Return the (x, y) coordinate for the center point of the cell that contains the specified text.  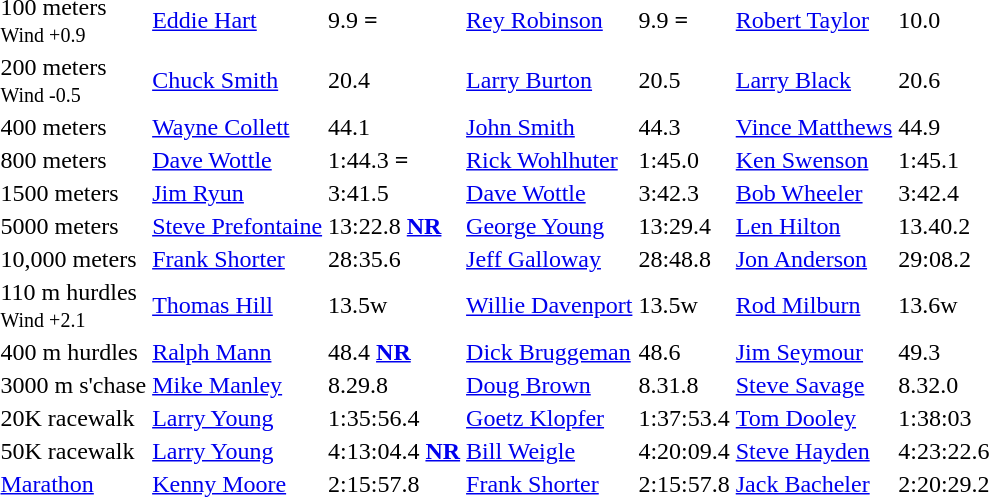
1:37:53.4 (684, 418)
48.4 NR (394, 352)
George Young (550, 226)
Tom Dooley (814, 418)
4:13:04.4 NR (394, 451)
Bob Wheeler (814, 193)
13:22.8 NR (394, 226)
Ralph Mann (238, 352)
Ken Swenson (814, 160)
John Smith (550, 127)
1:45.0 (684, 160)
Rick Wohlhuter (550, 160)
4:20:09.4 (684, 451)
8.31.8 (684, 385)
Dick Bruggeman (550, 352)
8.29.8 (394, 385)
20.5 (684, 80)
3:41.5 (394, 193)
Wayne Collett (238, 127)
Steve Prefontaine (238, 226)
Steve Savage (814, 385)
Larry Burton (550, 80)
28:48.8 (684, 259)
Willie Davenport (550, 306)
Len Hilton (814, 226)
Thomas Hill (238, 306)
13:29.4 (684, 226)
20.4 (394, 80)
Doug Brown (550, 385)
Jim Seymour (814, 352)
Frank Shorter (238, 259)
Larry Black (814, 80)
Jeff Galloway (550, 259)
44.3 (684, 127)
44.1 (394, 127)
Steve Hayden (814, 451)
Bill Weigle (550, 451)
28:35.6 (394, 259)
48.6 (684, 352)
Jon Anderson (814, 259)
Rod Milburn (814, 306)
1:44.3 = (394, 160)
Goetz Klopfer (550, 418)
Chuck Smith (238, 80)
3:42.3 (684, 193)
Mike Manley (238, 385)
Jim Ryun (238, 193)
1:35:56.4 (394, 418)
Vince Matthews (814, 127)
